Identify which cell holds the provided text, then report its (X, Y) central coordinate. 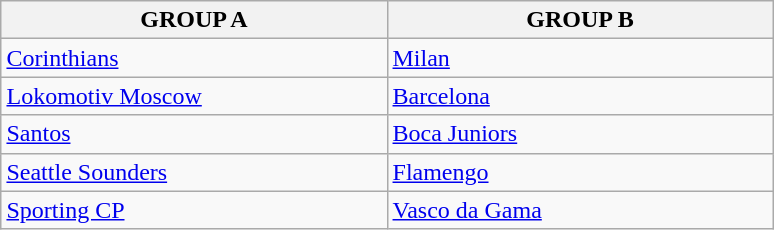
Vasco da Gama (580, 210)
Milan (580, 58)
GROUP B (580, 20)
Lokomotiv Moscow (194, 96)
GROUP A (194, 20)
Santos (194, 134)
Sporting CP (194, 210)
Barcelona (580, 96)
Flamengo (580, 172)
Corinthians (194, 58)
Boca Juniors (580, 134)
Seattle Sounders (194, 172)
